Output the (x, y) coordinate of the center of the cell containing the given text.  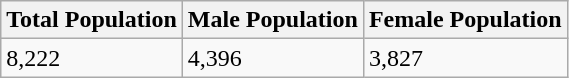
Total Population (92, 20)
8,222 (92, 58)
4,396 (272, 58)
3,827 (465, 58)
Male Population (272, 20)
Female Population (465, 20)
